Return (X, Y) of the center of cell containing provided text 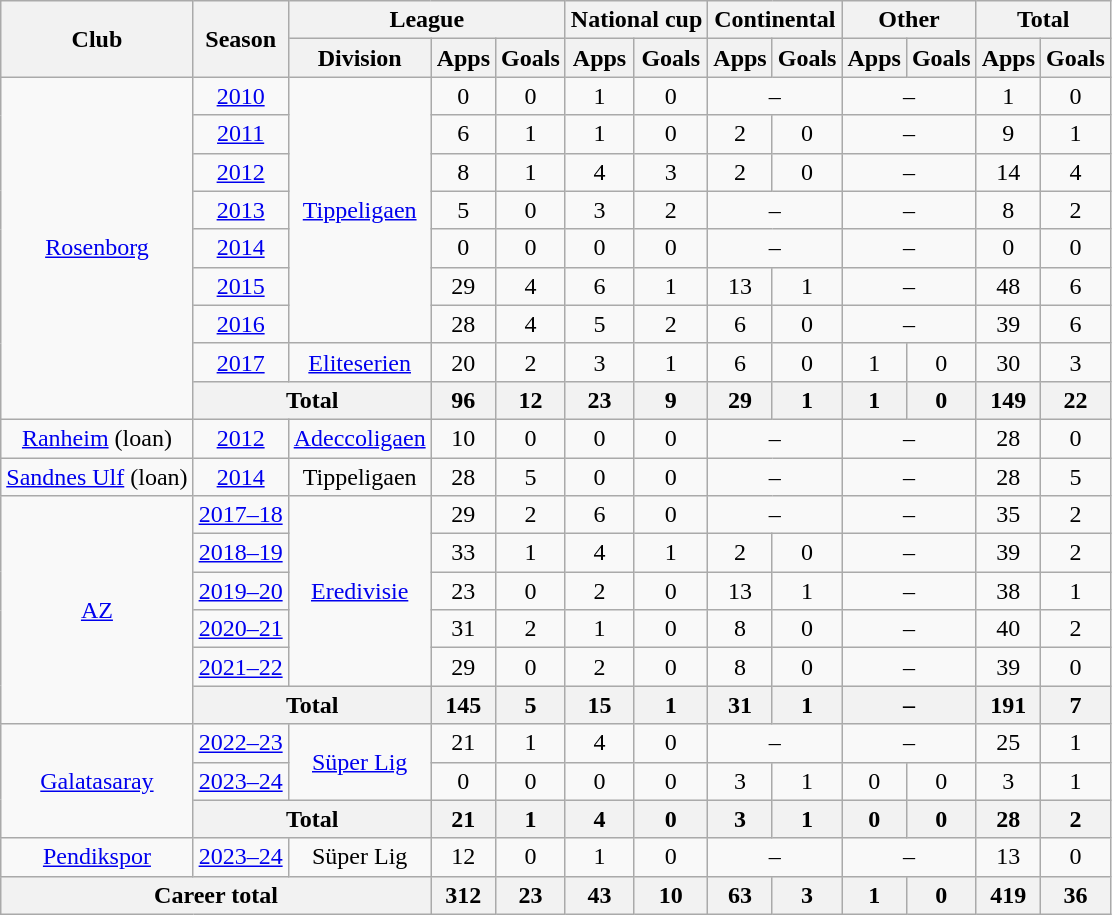
40 (1008, 629)
419 (1008, 895)
Other (909, 20)
48 (1008, 286)
35 (1008, 515)
AZ (97, 610)
Rosenborg (97, 248)
22 (1076, 400)
33 (463, 553)
2018–19 (240, 553)
2022–23 (240, 743)
Adeccoligaen (360, 438)
Club (97, 39)
2016 (240, 324)
National cup (636, 20)
2019–20 (240, 591)
League (426, 20)
Continental (775, 20)
36 (1076, 895)
145 (463, 705)
2017 (240, 362)
Ranheim (loan) (97, 438)
96 (463, 400)
15 (599, 705)
2015 (240, 286)
63 (740, 895)
30 (1008, 362)
2013 (240, 210)
2011 (240, 134)
Division (360, 58)
Career total (216, 895)
20 (463, 362)
191 (1008, 705)
2020–21 (240, 629)
43 (599, 895)
Galatasaray (97, 781)
Eredivisie (360, 591)
Season (240, 39)
7 (1076, 705)
2021–22 (240, 667)
312 (463, 895)
25 (1008, 743)
2017–18 (240, 515)
Pendikspor (97, 857)
2010 (240, 96)
Sandnes Ulf (loan) (97, 477)
14 (1008, 172)
149 (1008, 400)
Eliteserien (360, 362)
38 (1008, 591)
